Return (x, y) of the center of cell containing provided text 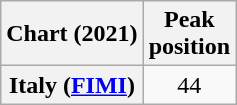
Italy (FIMI) (72, 85)
Chart (2021) (72, 34)
44 (189, 85)
Peakposition (189, 34)
